Provide the (x, y) coordinate of the cell's center where the given text is located.  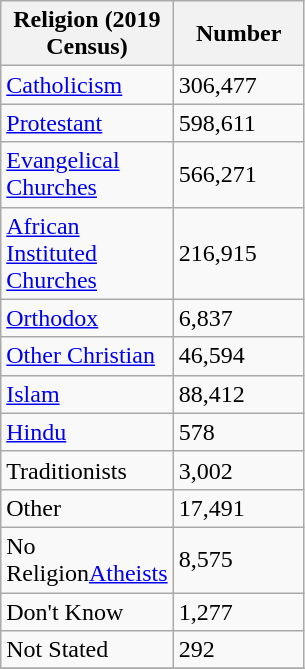
306,477 (238, 85)
17,491 (238, 508)
Not Stated (87, 650)
578 (238, 432)
Catholicism (87, 85)
Evangelical Churches (87, 174)
292 (238, 650)
Other (87, 508)
Orthodox (87, 318)
Don't Know (87, 611)
Traditionists (87, 470)
566,271 (238, 174)
Hindu (87, 432)
Islam (87, 394)
Number (238, 34)
No ReligionAtheists (87, 560)
Other Christian (87, 356)
216,915 (238, 253)
88,412 (238, 394)
598,611 (238, 123)
6,837 (238, 318)
Protestant (87, 123)
46,594 (238, 356)
1,277 (238, 611)
Religion (2019 Census) (87, 34)
8,575 (238, 560)
3,002 (238, 470)
African Instituted Churches (87, 253)
